Return (x, y) of the center of cell containing provided text 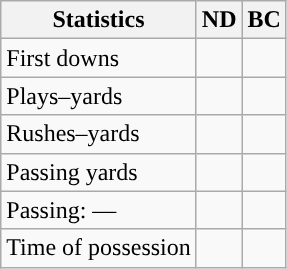
Passing: –– (99, 210)
Time of possession (99, 248)
Plays–yards (99, 96)
Statistics (99, 20)
First downs (99, 58)
Rushes–yards (99, 134)
BC (264, 20)
ND (219, 20)
Passing yards (99, 172)
